Detect which cell encompasses the target text, then output its [X, Y] center coordinate. 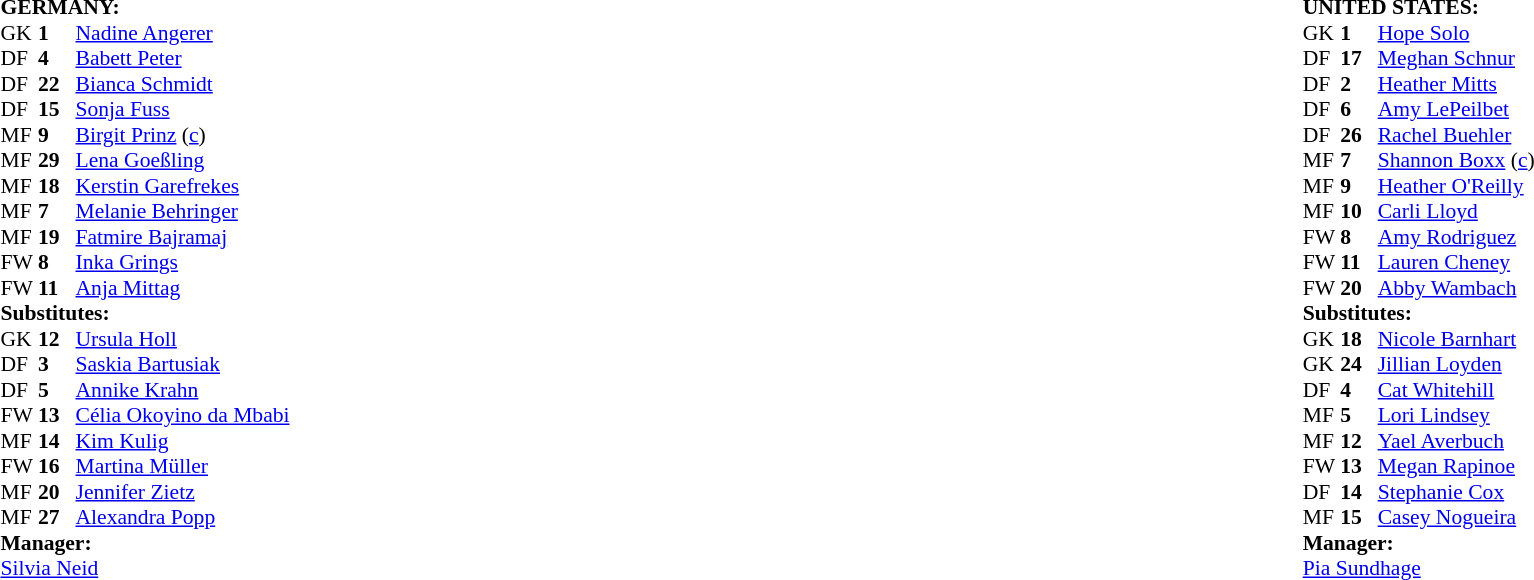
Birgit Prinz (c) [183, 135]
Substitutes: [144, 313]
Kerstin Garefrekes [183, 186]
Lena Goeßling [183, 161]
22 [57, 84]
Melanie Behringer [183, 211]
10 [1359, 211]
2 [1359, 84]
Fatmire Bajramaj [183, 237]
17 [1359, 59]
3 [57, 365]
Jennifer Zietz [183, 492]
29 [57, 161]
Ursula Holl [183, 339]
24 [1359, 365]
Babett Peter [183, 59]
27 [57, 517]
19 [57, 237]
Alexandra Popp [183, 517]
Manager: [144, 543]
Martina Müller [183, 467]
Saskia Bartusiak [183, 365]
Kim Kulig [183, 441]
16 [57, 467]
Nadine Angerer [183, 33]
Sonja Fuss [183, 109]
Bianca Schmidt [183, 84]
Annike Krahn [183, 390]
6 [1359, 109]
Célia Okoyino da Mbabi [183, 415]
Anja Mittag [183, 288]
26 [1359, 135]
Inka Grings [183, 263]
